Detect which cell encompasses the target text, then output its [X, Y] center coordinate. 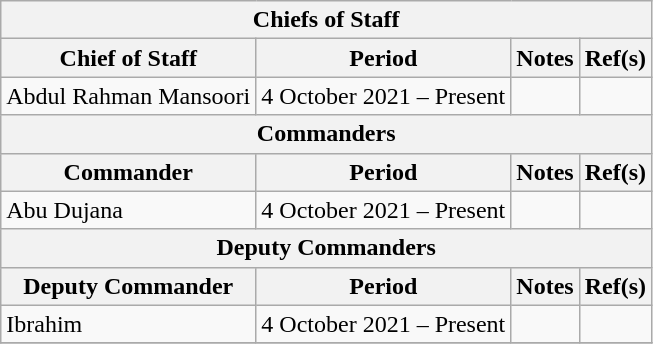
Deputy Commander [128, 286]
Ibrahim [128, 324]
Abdul Rahman Mansoori [128, 96]
Chiefs of Staff [326, 20]
Abu Dujana [128, 210]
Commanders [326, 134]
Commander [128, 172]
Deputy Commanders [326, 248]
Chief of Staff [128, 58]
